Capture the cell that displays the provided text and extract its (x, y) central coordinate. 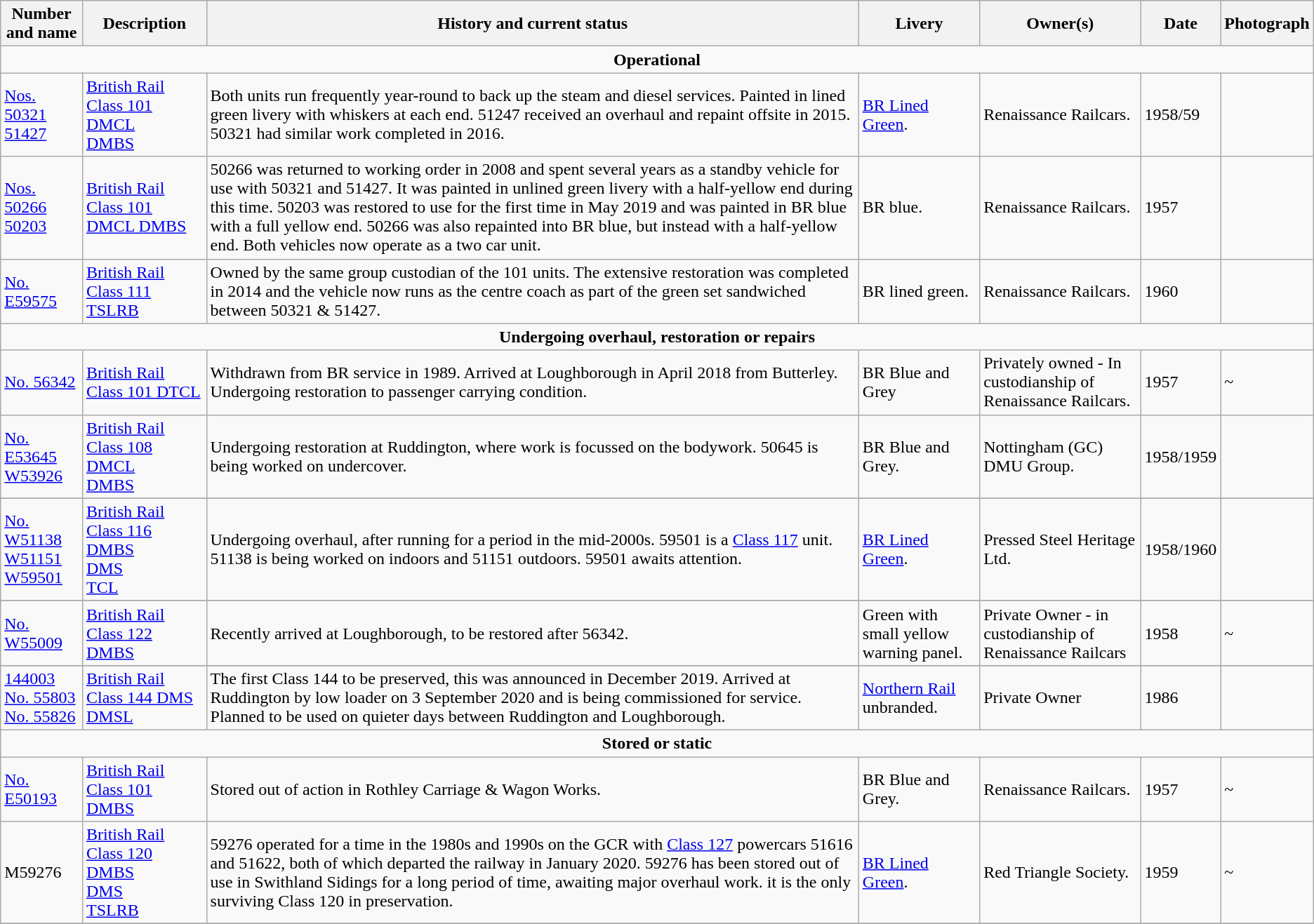
Undergoing overhaul, restoration or repairs (657, 337)
1958/1959 (1181, 456)
British Rail Class 144 DMS DMSL (145, 697)
History and current status (532, 24)
Number and name (42, 24)
Date (1181, 24)
Stored out of action in Rothley Carriage & Wagon Works. (532, 789)
British Rail Class 101 DTCL (145, 382)
Privately owned - In custodianship of Renaissance Railcars. (1060, 382)
Stored or static (657, 743)
Undergoing restoration at Ruddington, where work is focussed on the bodywork. 50645 is being worked on undercover. (532, 456)
Private Owner - in custodianship of Renaissance Railcars (1060, 633)
1958 (1181, 633)
1986 (1181, 697)
BR Blue and Grey (919, 382)
BR lined green. (919, 291)
No. E59575 (42, 291)
British Rail Class 122 DMBS (145, 633)
British Rail Class 108 DMCL DMBS (145, 456)
No. 56342 (42, 382)
Pressed Steel Heritage Ltd. (1060, 549)
Owner(s) (1060, 24)
144003 No. 55803 No. 55826 (42, 697)
No. W55009 (42, 633)
1958/1960 (1181, 549)
Nottingham (GC) DMU Group. (1060, 456)
Livery (919, 24)
British Rail Class 111 TSLRB (145, 291)
1958/59 (1181, 115)
Private Owner (1060, 697)
Recently arrived at Loughborough, to be restored after 56342. (532, 633)
Northern Rail unbranded. (919, 697)
No. W51138 W51151 W59501 (42, 549)
Red Triangle Society. (1060, 873)
Description (145, 24)
No. E50193 (42, 789)
Withdrawn from BR service in 1989. Arrived at Loughborough in April 2018 from Butterley. Undergoing restoration to passenger carrying condition. (532, 382)
M59276 (42, 873)
Green with small yellow warning panel. (919, 633)
BR blue. (919, 208)
Operational (657, 60)
Nos. 50321 51427 (42, 115)
Nos. 50266 50203 (42, 208)
British Rail Class 101 DMBS (145, 789)
1959 (1181, 873)
British Rail Class 120 DMBS DMS TSLRB (145, 873)
Photograph (1267, 24)
No. E53645 W53926 (42, 456)
British Rail Class 116 DMBS DMS TCL (145, 549)
1960 (1181, 291)
